Identify which cell holds the provided text, then report its [X, Y] central coordinate. 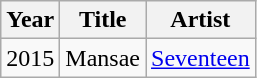
Seventeen [201, 58]
Artist [201, 20]
Mansae [103, 58]
Year [30, 20]
2015 [30, 58]
Title [103, 20]
